Scan for the cell matching the given text and deliver its (X, Y) coordinate at center. 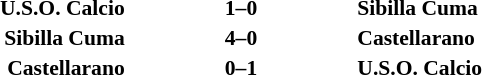
4–0 (242, 38)
